Pinpoint the cell where the given text exists, returning its (X, Y) midpoint coordinate. 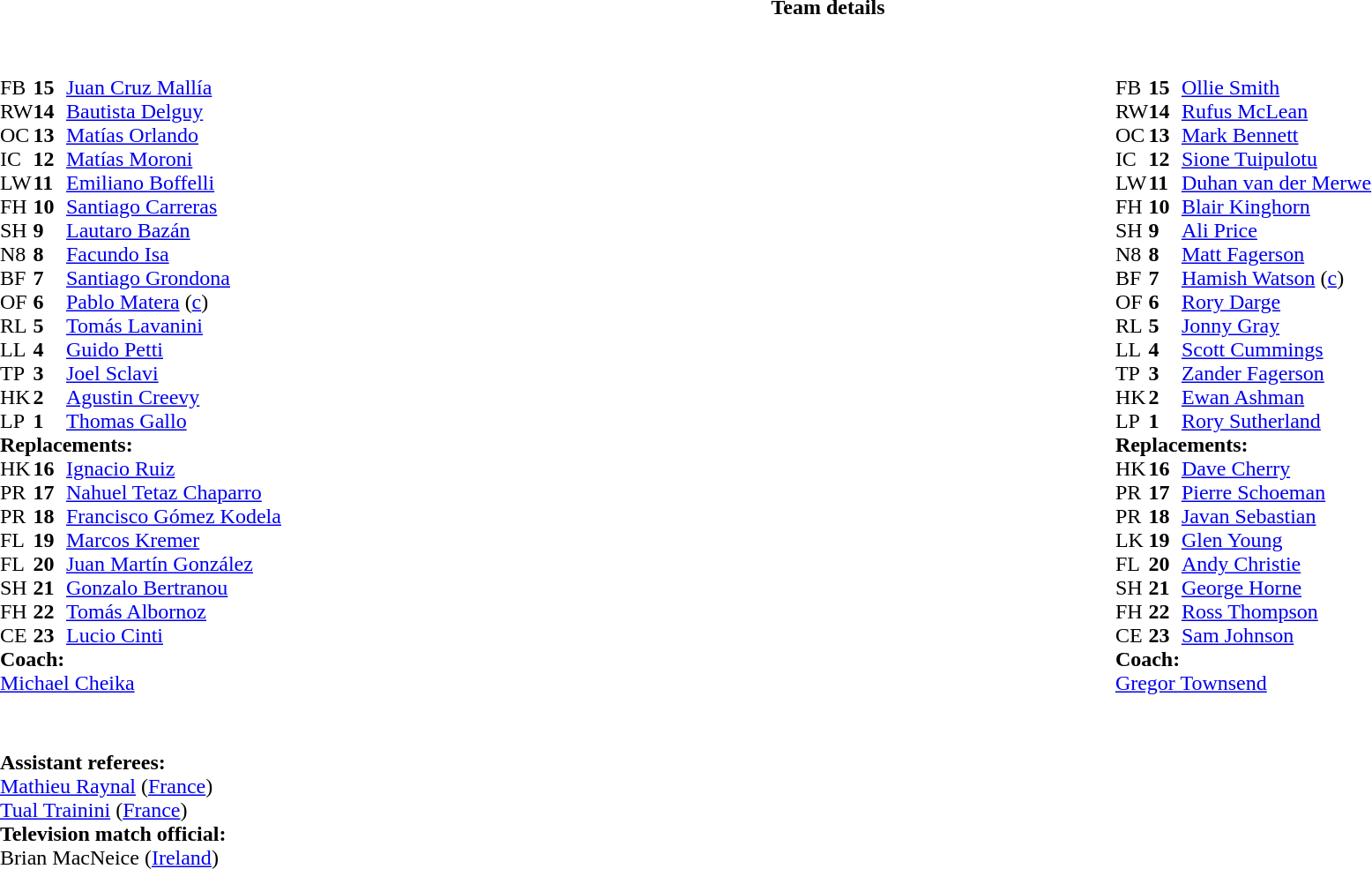
Gonzalo Bertranou (174, 588)
Michael Cheika (141, 683)
Ali Price (1277, 231)
Duhan van der Merwe (1277, 184)
Guido Petti (174, 349)
Juan Martín González (174, 565)
Gregor Townsend (1243, 683)
Matías Orlando (174, 136)
Juan Cruz Mallía (174, 88)
Nahuel Tetaz Chaparro (174, 492)
Joel Sclavi (174, 374)
Santiago Carreras (174, 206)
Francisco Gómez Kodela (174, 517)
Ignacio Ruiz (174, 469)
Hamish Watson (c) (1277, 279)
Bautista Delguy (174, 111)
Dave Cherry (1277, 469)
Emiliano Boffelli (174, 184)
Matías Moroni (174, 159)
Ollie Smith (1277, 88)
Andy Christie (1277, 565)
Tomás Lavanini (174, 326)
Jonny Gray (1277, 326)
Zander Fagerson (1277, 374)
Glen Young (1277, 540)
Sione Tuipulotu (1277, 159)
Rufus McLean (1277, 111)
Matt Fagerson (1277, 254)
Sam Johnson (1277, 635)
Thomas Gallo (174, 422)
George Horne (1277, 588)
Rory Darge (1277, 302)
Blair Kinghorn (1277, 206)
Javan Sebastian (1277, 517)
Santiago Grondona (174, 279)
Agustin Creevy (174, 397)
Ewan Ashman (1277, 397)
Pierre Schoeman (1277, 492)
LK (1132, 540)
Rory Sutherland (1277, 422)
Facundo Isa (174, 254)
Scott Cummings (1277, 349)
Lucio Cinti (174, 635)
Tomás Albornoz (174, 612)
Pablo Matera (c) (174, 302)
Mark Bennett (1277, 136)
Ross Thompson (1277, 612)
Lautaro Bazán (174, 231)
Marcos Kremer (174, 540)
